Provide the (x, y) coordinate of the cell's center where the given text is located.  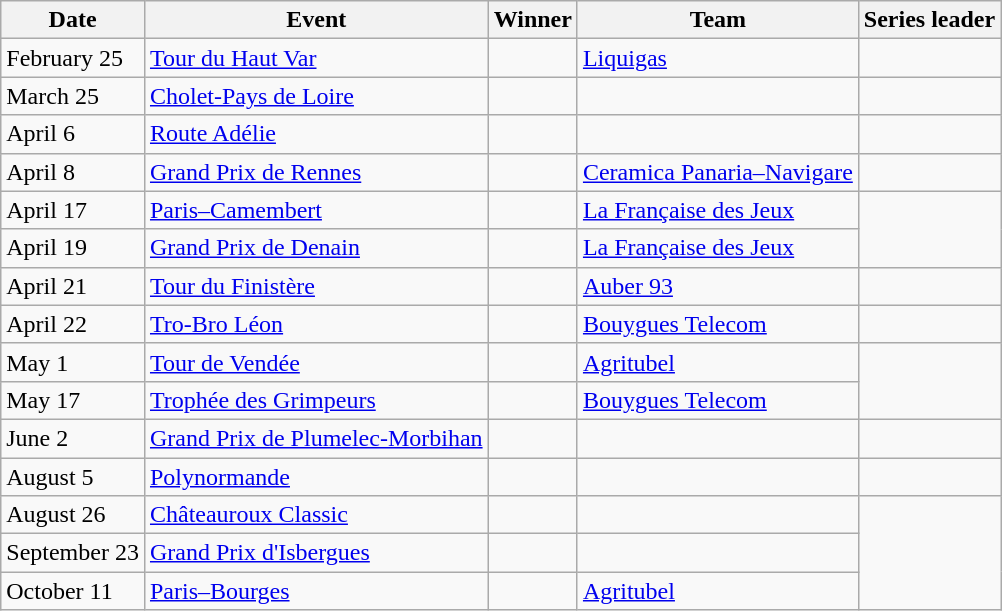
Paris–Bourges (316, 591)
March 25 (73, 96)
April 21 (73, 286)
Grand Prix de Denain (316, 248)
Auber 93 (718, 286)
April 19 (73, 248)
Date (73, 20)
Grand Prix d'Isbergues (316, 553)
October 11 (73, 591)
Tour de Vendée (316, 362)
August 26 (73, 515)
Winner (532, 20)
Tro-Bro Léon (316, 324)
May 1 (73, 362)
Team (718, 20)
April 17 (73, 210)
Châteauroux Classic (316, 515)
September 23 (73, 553)
Ceramica Panaria–Navigare (718, 172)
Route Adélie (316, 134)
Tour du Haut Var (316, 58)
Tour du Finistère (316, 286)
April 8 (73, 172)
Grand Prix de Rennes (316, 172)
Trophée des Grimpeurs (316, 400)
June 2 (73, 438)
Cholet-Pays de Loire (316, 96)
Liquigas (718, 58)
April 6 (73, 134)
April 22 (73, 324)
Polynormande (316, 477)
May 17 (73, 400)
Series leader (929, 20)
Grand Prix de Plumelec-Morbihan (316, 438)
Event (316, 20)
Paris–Camembert (316, 210)
February 25 (73, 58)
August 5 (73, 477)
